Pinpoint the cell where the given text exists, returning its (X, Y) midpoint coordinate. 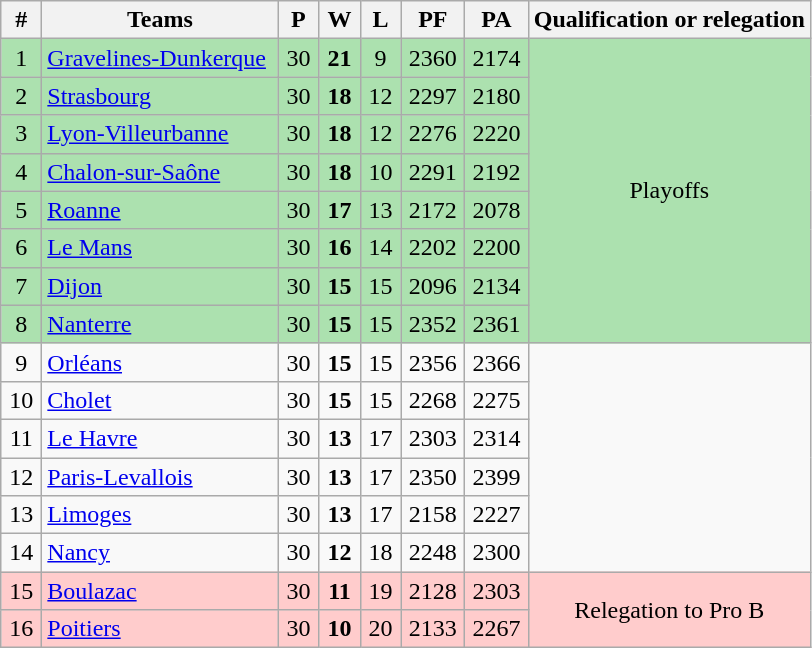
Orléans (160, 362)
5 (22, 210)
2366 (497, 362)
Relegation to Pro B (669, 610)
2 (22, 96)
2172 (433, 210)
2096 (433, 286)
Dijon (160, 286)
Nanterre (160, 324)
Boulazac (160, 591)
Limoges (160, 515)
Le Havre (160, 438)
1 (22, 58)
21 (340, 58)
# (22, 20)
19 (380, 591)
Poitiers (160, 629)
2276 (433, 134)
4 (22, 172)
Cholet (160, 400)
2352 (433, 324)
2300 (497, 553)
2134 (497, 286)
2356 (433, 362)
Lyon-Villeurbanne (160, 134)
Roanne (160, 210)
L (380, 20)
2297 (433, 96)
7 (22, 286)
2202 (433, 248)
Nancy (160, 553)
2158 (433, 515)
Le Mans (160, 248)
Chalon-sur-Saône (160, 172)
Qualification or relegation (669, 20)
PF (433, 20)
20 (380, 629)
Strasbourg (160, 96)
3 (22, 134)
Playoffs (669, 191)
2399 (497, 477)
PA (497, 20)
2180 (497, 96)
2350 (433, 477)
P (298, 20)
Paris-Levallois (160, 477)
2133 (433, 629)
2291 (433, 172)
W (340, 20)
2200 (497, 248)
2267 (497, 629)
2248 (433, 553)
2275 (497, 400)
Gravelines-Dunkerque (160, 58)
2268 (433, 400)
2174 (497, 58)
6 (22, 248)
2220 (497, 134)
2227 (497, 515)
Teams (160, 20)
2360 (433, 58)
2078 (497, 210)
2128 (433, 591)
2361 (497, 324)
8 (22, 324)
2314 (497, 438)
2192 (497, 172)
